Extract the (X, Y) coordinate from the center of the cell holding the provided text.  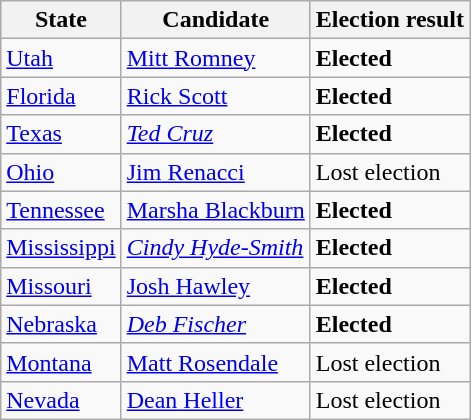
Mitt Romney (216, 58)
Mississippi (61, 248)
Florida (61, 96)
Marsha Blackburn (216, 210)
Nevada (61, 400)
Tennessee (61, 210)
State (61, 20)
Rick Scott (216, 96)
Texas (61, 134)
Jim Renacci (216, 172)
Election result (390, 20)
Ted Cruz (216, 134)
Josh Hawley (216, 286)
Ohio (61, 172)
Utah (61, 58)
Montana (61, 362)
Missouri (61, 286)
Dean Heller (216, 400)
Deb Fischer (216, 324)
Cindy Hyde-Smith (216, 248)
Matt Rosendale (216, 362)
Nebraska (61, 324)
Candidate (216, 20)
